Locate the cell with the specified text and output its [x, y] center coordinate. 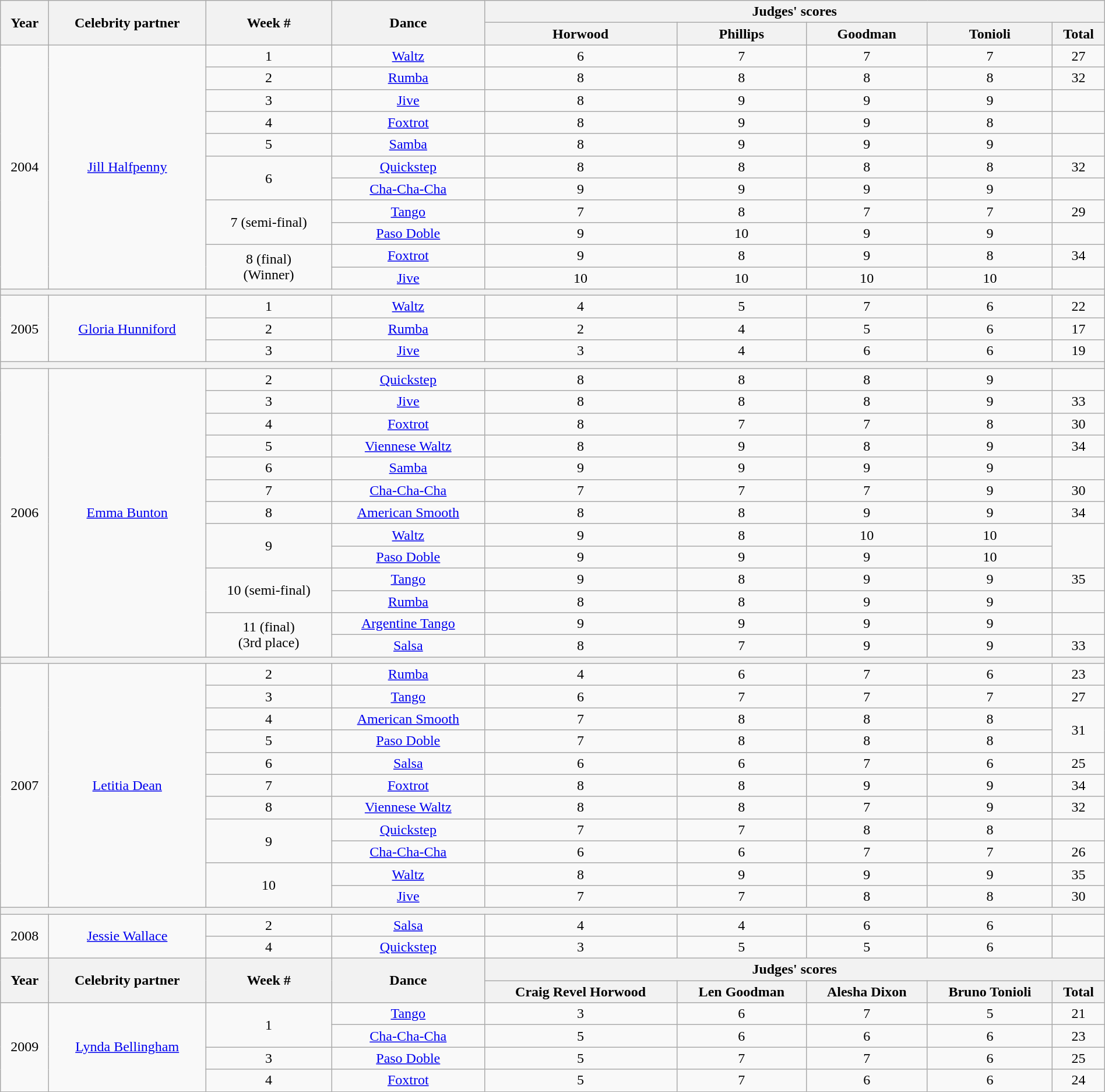
8 (final)(Winner) [269, 266]
29 [1078, 211]
2009 [24, 1047]
Len Goodman [741, 992]
26 [1078, 852]
Bruno Tonioli [990, 992]
Craig Revel Horwood [580, 992]
Argentine Tango [408, 624]
7 (semi-final) [269, 222]
11 (final)(3rd place) [269, 635]
Letitia Dean [127, 786]
Goodman [867, 34]
2005 [24, 329]
2004 [24, 167]
Horwood [580, 34]
Gloria Hunniford [127, 329]
22 [1078, 307]
Tonioli [990, 34]
2008 [24, 936]
19 [1078, 351]
2007 [24, 786]
Lynda Bellingham [127, 1047]
Jill Halfpenny [127, 167]
24 [1078, 1080]
17 [1078, 329]
31 [1078, 730]
21 [1078, 1014]
Jessie Wallace [127, 936]
Alesha Dixon [867, 992]
2006 [24, 513]
Emma Bunton [127, 513]
10 (semi-final) [269, 590]
Phillips [741, 34]
